Pinpoint the cell where the given text exists, returning its (X, Y) midpoint coordinate. 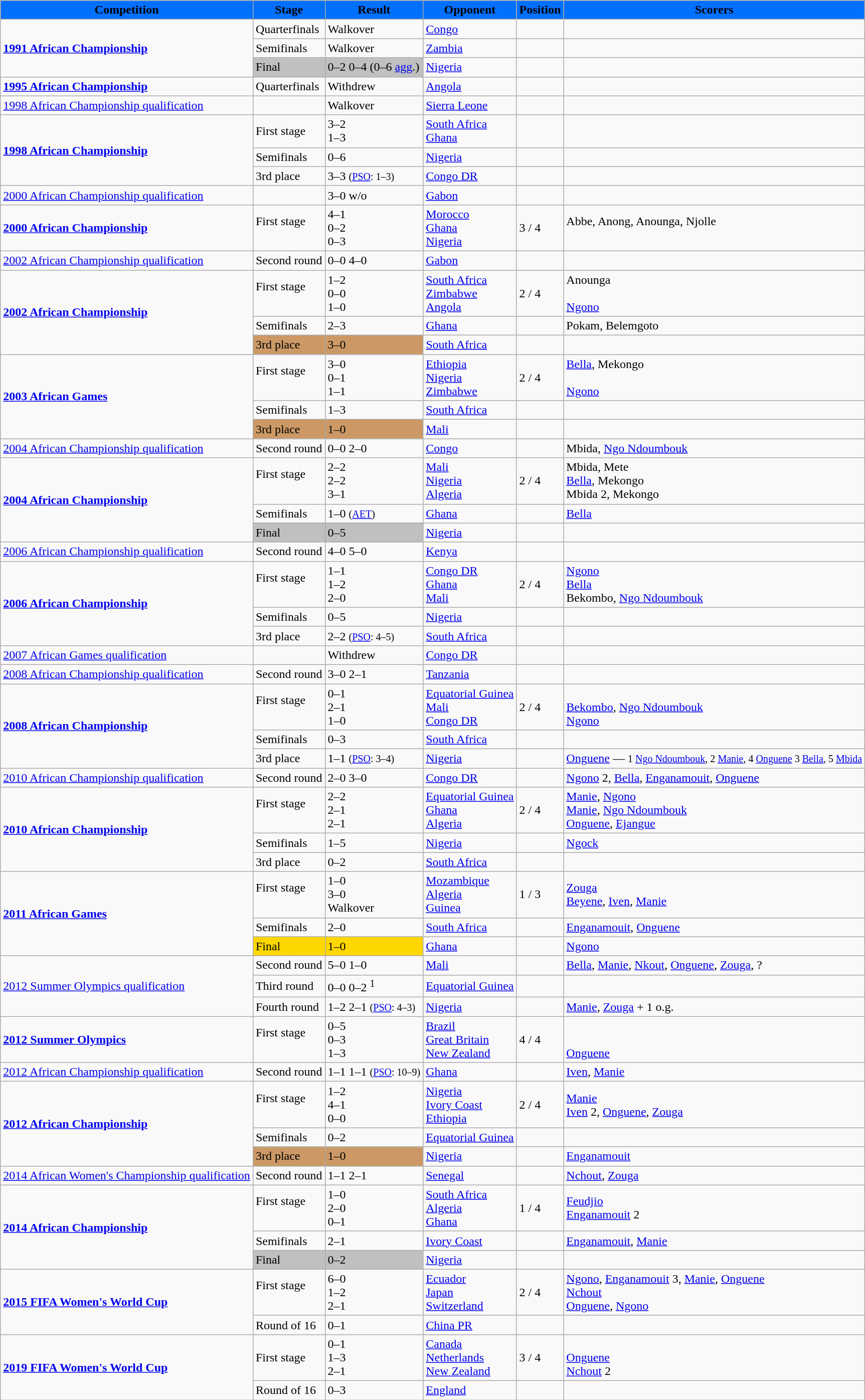
2–0 (374, 927)
Scorers (714, 10)
Sierra Leone (470, 105)
NgonoBellaBekombo, Ngo Ndoumbouk (714, 584)
6–01–22–1 (374, 1292)
2012 African Championship qualification (127, 1072)
2–0 3–0 (374, 778)
2012 African Championship (127, 1124)
0–6 (374, 157)
3–0 (374, 345)
2008 African Championship (127, 726)
Abbe, Anong, Anounga, Njolle (714, 228)
Stage (289, 10)
2000 African Championship qualification (127, 195)
England (470, 1390)
2014 African Women's Championship qualification (127, 1175)
1–1 1–1 (PSO: 10–9) (374, 1072)
Opponent (470, 10)
4–0 5–0 (374, 552)
Enganamouit, Manie (714, 1241)
0–2 0–4 (0–6 agg.) (374, 67)
ManieIven 2, Onguene, Zouga (714, 1105)
0–0 2–0 (374, 448)
Third round (289, 986)
Mozambique Algeria Guinea (470, 895)
4–10–20–3 (374, 228)
China PR (470, 1325)
Manie, Zouga + 1 o.g. (714, 1007)
2004 African Championship (127, 500)
2003 African Games (127, 397)
Pokam, Belemgoto (714, 326)
0–11–32–1 (374, 1357)
FeudjioEnganamouit 2 (714, 1208)
2015 FIFA Women's World Cup (127, 1302)
0–0 0–2 1 (374, 986)
Bekombo, Ngo NdoumboukNgono (714, 707)
1–03–0Walkover (374, 895)
2012 Summer Olympics qualification (127, 986)
1–02–00–1 (374, 1208)
Angola (470, 86)
Mbida, MeteBella, MekongoMbida 2, Mekongo (714, 481)
1–11–22–0 (374, 584)
3–21–3 (374, 131)
1995 African Championship (127, 86)
Onguene (714, 1039)
1 / 3 (540, 895)
2014 African Championship (127, 1227)
Ngono 2, Bella, Enganamouit, Onguene (714, 778)
Onguene — 1 Ngo Ndoumbouk, 2 Manie, 4 Onguene 3 Bella, 5 Mbida (714, 759)
ZougaBeyene, Iven, Manie (714, 895)
0–50–31–3 (374, 1039)
2–3 (374, 326)
2–22–12–1 (374, 810)
1–5 (374, 843)
Canada Netherlands New Zealand (470, 1357)
South Africa Ghana (470, 131)
Fourth round (289, 1007)
South Africa Zimbabwe Angola (470, 293)
Competition (127, 10)
1991 African Championship (127, 48)
1–20–01–0 (374, 293)
Nchout, Zouga (714, 1175)
2019 FIFA Women's World Cup (127, 1367)
1–1 (PSO: 3–4) (374, 759)
Position (540, 10)
Tanzania (470, 674)
Ngono, Enganamouit 3, Manie, OngueneNchoutOnguene, Ngono (714, 1292)
3–00–11–1 (374, 378)
3–3 (PSO: 1–3) (374, 176)
OngueneNchout 2 (714, 1357)
1–24–10–0 (374, 1105)
2007 African Games qualification (127, 655)
Kenya (470, 552)
Equatorial Guinea Mali Congo DR (470, 707)
2006 African Championship qualification (127, 552)
1–3 (374, 410)
2000 African Championship (127, 228)
Zambia (470, 48)
2011 African Games (127, 914)
1–1 2–1 (374, 1175)
Bella, Manie, Nkout, Onguene, Zouga, ? (714, 965)
3–0 w/o (374, 195)
2–22–23–1 (374, 481)
Bella (714, 513)
4 / 4 (540, 1039)
3–0 2–1 (374, 674)
Mbida, Ngo Ndoumbouk (714, 448)
Ivory Coast (470, 1241)
Senegal (470, 1175)
0–12–11–0 (374, 707)
2012 Summer Olympics (127, 1039)
Bella, MekongoNgono (714, 378)
Iven, Manie (714, 1072)
Ecuador Japan Switzerland (470, 1292)
1–2 2–1 (PSO: 4–3) (374, 1007)
Ethiopia Nigeria Zimbabwe (470, 378)
1 / 4 (540, 1208)
5–0 1–0 (374, 965)
1998 African Championship qualification (127, 105)
AnoungaNgono (714, 293)
Brazil Great Britain New Zealand (470, 1039)
2010 African Championship (127, 829)
2–1 (374, 1241)
Enganamouit (714, 1156)
South Africa Algeria Ghana (470, 1208)
1998 African Championship (127, 150)
2002 African Championship (127, 312)
Manie, NgonoManie, Ngo NdoumboukOnguene, Ejangue (714, 810)
0–1 (374, 1325)
2010 African Championship qualification (127, 778)
Enganamouit, Onguene (714, 927)
Equatorial Guinea Ghana Algeria (470, 810)
2006 African Championship (127, 603)
1–0 (AET) (374, 513)
Mali Nigeria Algeria (470, 481)
0–0 4–0 (374, 260)
2–2 (PSO: 4–5) (374, 636)
2004 African Championship qualification (127, 448)
2008 African Championship qualification (127, 674)
Result (374, 10)
Nigeria Ivory Coast Ethiopia (470, 1105)
Ngono (714, 946)
Morocco Ghana Nigeria (470, 228)
2002 African Championship qualification (127, 260)
Congo DR Ghana Mali (470, 584)
Ngock (714, 843)
